From the cell containing the given text, extract its center point as [x, y] coordinate. 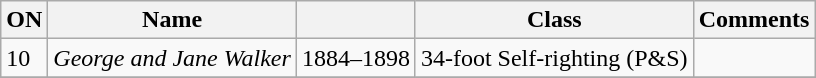
1884–1898 [356, 58]
10 [24, 58]
Class [554, 20]
Name [172, 20]
George and Jane Walker [172, 58]
Comments [754, 20]
ON [24, 20]
34-foot Self-righting (P&S) [554, 58]
